From the cell containing the given text, extract its center point as (X, Y) coordinate. 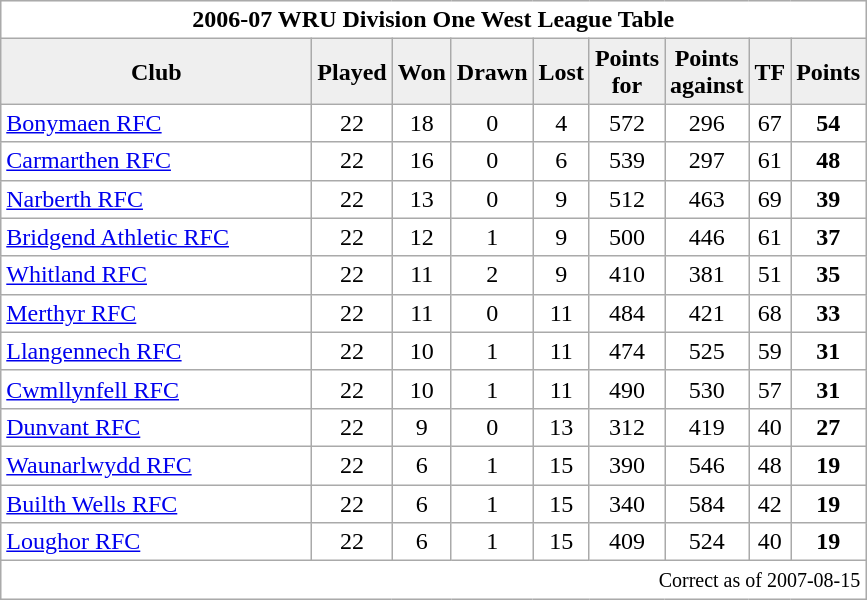
Llangennech RFC (156, 351)
Waunarlwydd RFC (156, 465)
500 (626, 237)
69 (770, 199)
Points against (706, 72)
2 (492, 275)
512 (626, 199)
12 (422, 237)
51 (770, 275)
Merthyr RFC (156, 313)
Club (156, 72)
390 (626, 465)
410 (626, 275)
539 (626, 161)
33 (828, 313)
Points for (626, 72)
39 (828, 199)
Whitland RFC (156, 275)
Dunvant RFC (156, 427)
546 (706, 465)
484 (626, 313)
419 (706, 427)
296 (706, 123)
Carmarthen RFC (156, 161)
59 (770, 351)
68 (770, 313)
572 (626, 123)
584 (706, 503)
42 (770, 503)
37 (828, 237)
409 (626, 542)
16 (422, 161)
340 (626, 503)
Builth Wells RFC (156, 503)
27 (828, 427)
35 (828, 275)
67 (770, 123)
297 (706, 161)
4 (561, 123)
381 (706, 275)
490 (626, 389)
Bridgend Athletic RFC (156, 237)
446 (706, 237)
57 (770, 389)
463 (706, 199)
Cwmllynfell RFC (156, 389)
Won (422, 72)
18 (422, 123)
530 (706, 389)
Lost (561, 72)
474 (626, 351)
421 (706, 313)
Loughor RFC (156, 542)
Drawn (492, 72)
Played (352, 72)
525 (706, 351)
TF (770, 72)
Bonymaen RFC (156, 123)
524 (706, 542)
312 (626, 427)
54 (828, 123)
Correct as of 2007-08-15 (434, 580)
Points (828, 72)
2006-07 WRU Division One West League Table (434, 20)
Narberth RFC (156, 199)
